Find where the given text appears and provide that cell's center as (x, y) coordinate. 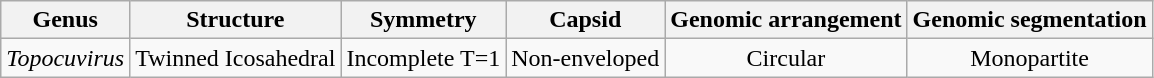
Structure (236, 20)
Genomic segmentation (1030, 20)
Circular (786, 58)
Genus (66, 20)
Genomic arrangement (786, 20)
Topocuvirus (66, 58)
Symmetry (424, 20)
Monopartite (1030, 58)
Incomplete T=1 (424, 58)
Twinned Icosahedral (236, 58)
Non-enveloped (586, 58)
Capsid (586, 20)
